Extract the [x, y] coordinate from the center of the cell holding the provided text.  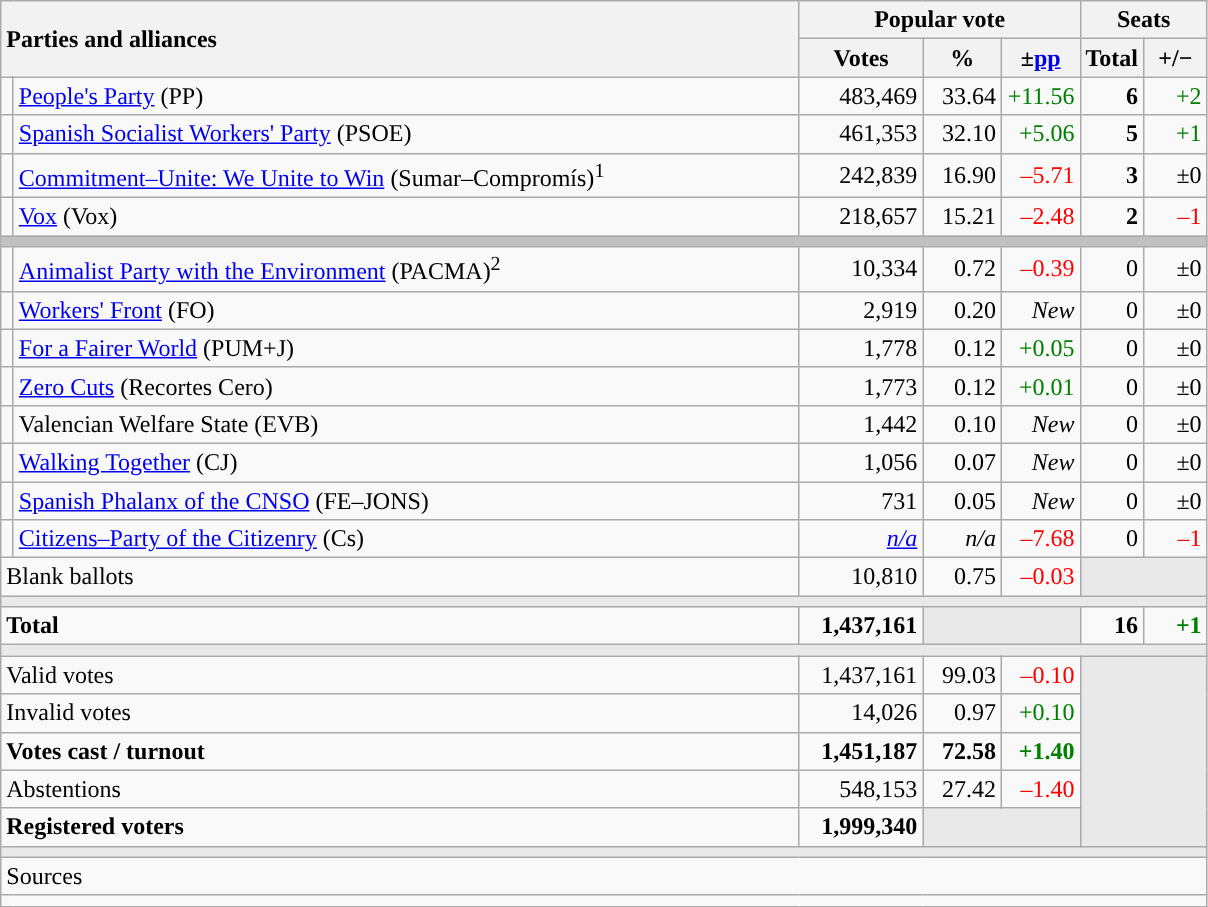
Animalist Party with the Environment (PACMA)2 [406, 270]
72.58 [962, 751]
+0.05 [1040, 348]
3 [1112, 176]
0.72 [962, 270]
–5.71 [1040, 176]
Spanish Phalanx of the CNSO (FE–JONS) [406, 501]
Commitment–Unite: We Unite to Win (Sumar–Compromís)1 [406, 176]
1,056 [861, 462]
10,334 [861, 270]
16 [1112, 626]
For a Fairer World (PUM+J) [406, 348]
1,451,187 [861, 751]
483,469 [861, 96]
–0.39 [1040, 270]
10,810 [861, 577]
Abstentions [400, 789]
Citizens–Party of the Citizenry (Cs) [406, 539]
33.64 [962, 96]
6 [1112, 96]
+1.40 [1040, 751]
27.42 [962, 789]
1,442 [861, 424]
+11.56 [1040, 96]
242,839 [861, 176]
Workers' Front (FO) [406, 310]
Blank ballots [400, 577]
Valencian Welfare State (EVB) [406, 424]
Seats [1144, 20]
–0.10 [1040, 675]
2 [1112, 217]
5 [1112, 134]
+0.10 [1040, 713]
0.75 [962, 577]
731 [861, 501]
Walking Together (CJ) [406, 462]
Registered voters [400, 827]
–0.03 [1040, 577]
Sources [604, 876]
461,353 [861, 134]
±pp [1040, 58]
People's Party (PP) [406, 96]
Zero Cuts (Recortes Cero) [406, 386]
Vox (Vox) [406, 217]
Popular vote [940, 20]
0.10 [962, 424]
2,919 [861, 310]
1,778 [861, 348]
Valid votes [400, 675]
0.97 [962, 713]
0.07 [962, 462]
16.90 [962, 176]
1,999,340 [861, 827]
218,657 [861, 217]
1,773 [861, 386]
Invalid votes [400, 713]
+0.01 [1040, 386]
Parties and alliances [400, 39]
32.10 [962, 134]
–1.40 [1040, 789]
–7.68 [1040, 539]
Votes cast / turnout [400, 751]
Spanish Socialist Workers' Party (PSOE) [406, 134]
548,153 [861, 789]
+5.06 [1040, 134]
15.21 [962, 217]
Votes [861, 58]
+2 [1176, 96]
99.03 [962, 675]
–2.48 [1040, 217]
14,026 [861, 713]
0.05 [962, 501]
0.20 [962, 310]
+/− [1176, 58]
% [962, 58]
